From the cell containing the given text, extract its center point as [X, Y] coordinate. 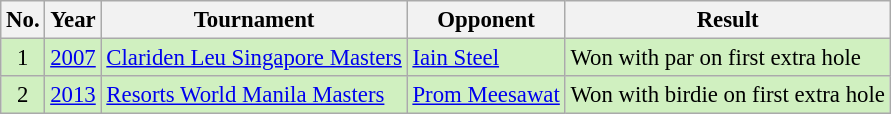
Result [728, 20]
Tournament [254, 20]
1 [23, 58]
Won with birdie on first extra hole [728, 95]
No. [23, 20]
Won with par on first extra hole [728, 58]
Clariden Leu Singapore Masters [254, 58]
Opponent [486, 20]
Year [73, 20]
2013 [73, 95]
Resorts World Manila Masters [254, 95]
2 [23, 95]
Prom Meesawat [486, 95]
Iain Steel [486, 58]
2007 [73, 58]
